Find where the given text appears and provide that cell's center as [X, Y] coordinate. 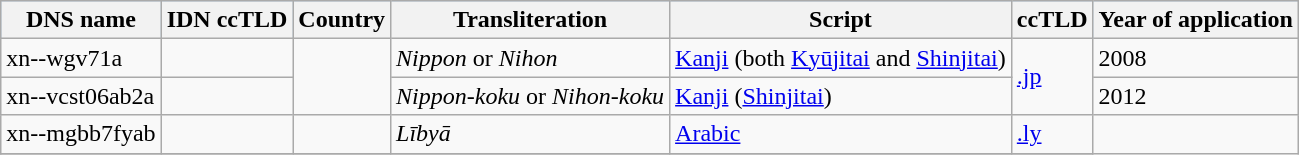
2008 [1196, 58]
xn--mgbb7fyab [81, 134]
IDN ccTLD [227, 20]
Script [841, 20]
xn--vcst06ab2a [81, 96]
Nippon-koku or Nihon-koku [530, 96]
Lībyā [530, 134]
.jp [1052, 77]
ccTLD [1052, 20]
xn--wgv71a [81, 58]
Kanji (both Kyūjitai and Shinjitai) [841, 58]
Year of application [1196, 20]
Nippon or Nihon [530, 58]
Arabic [841, 134]
.ly [1052, 134]
Transliteration [530, 20]
DNS name [81, 20]
2012 [1196, 96]
Kanji (Shinjitai) [841, 96]
Country [342, 20]
